Provide the (x, y) coordinate of the cell's center where the given text is located.  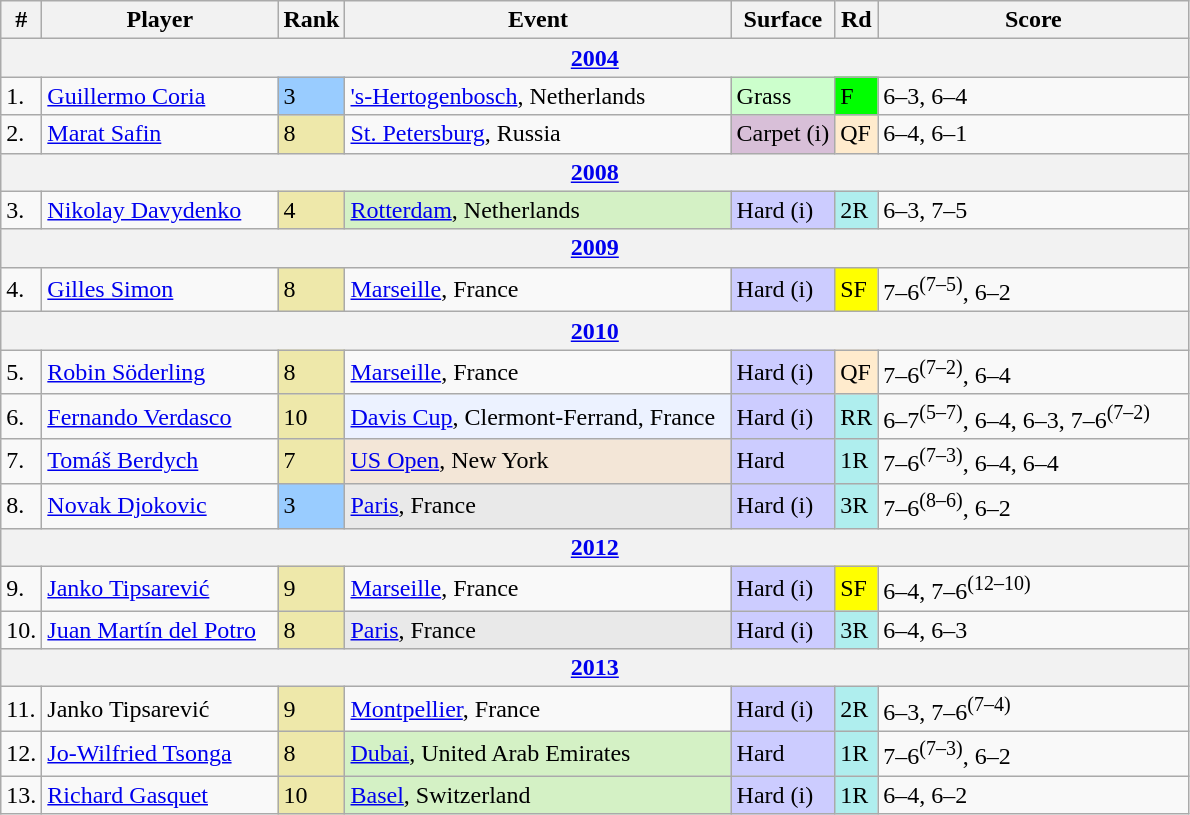
6–4, 7–6(12–10) (1034, 588)
7–6(7–5), 6–2 (1034, 290)
13. (22, 795)
6–3, 7–5 (1034, 210)
2. (22, 134)
Player (160, 20)
Richard Gasquet (160, 795)
St. Petersburg, Russia (538, 134)
9. (22, 588)
Tomáš Berdych (160, 462)
's-Hertogenbosch, Netherlands (538, 96)
1. (22, 96)
6–3, 6–4 (1034, 96)
10. (22, 630)
Juan Martín del Potro (160, 630)
Davis Cup, Clermont-Ferrand, France (538, 416)
6–4, 6–3 (1034, 630)
5. (22, 372)
7–6(7–3), 6–4, 6–4 (1034, 462)
6–3, 7–6(7–4) (1034, 710)
Jo-Wilfried Tsonga (160, 754)
Surface (783, 20)
2012 (595, 547)
2013 (595, 668)
Robin Söderling (160, 372)
7. (22, 462)
12. (22, 754)
4 (312, 210)
Nikolay Davydenko (160, 210)
Fernando Verdasco (160, 416)
2009 (595, 248)
6–4, 6–2 (1034, 795)
2004 (595, 58)
2010 (595, 331)
6–7(5–7), 6–4, 6–3, 7–6(7–2) (1034, 416)
2008 (595, 172)
7–6(7–3), 6–2 (1034, 754)
11. (22, 710)
Rd (856, 20)
Gilles Simon (160, 290)
8. (22, 506)
7–6(7–2), 6–4 (1034, 372)
Dubai, United Arab Emirates (538, 754)
6. (22, 416)
RR (856, 416)
Montpellier, France (538, 710)
Marat Safin (160, 134)
Novak Djokovic (160, 506)
Rotterdam, Netherlands (538, 210)
Basel, Switzerland (538, 795)
3. (22, 210)
F (856, 96)
Guillermo Coria (160, 96)
Rank (312, 20)
7–6(8–6), 6–2 (1034, 506)
# (22, 20)
6–4, 6–1 (1034, 134)
Carpet (i) (783, 134)
US Open, New York (538, 462)
Event (538, 20)
4. (22, 290)
Grass (783, 96)
Score (1034, 20)
7 (312, 462)
